Extract the (X, Y) coordinate from the center of the cell holding the provided text.  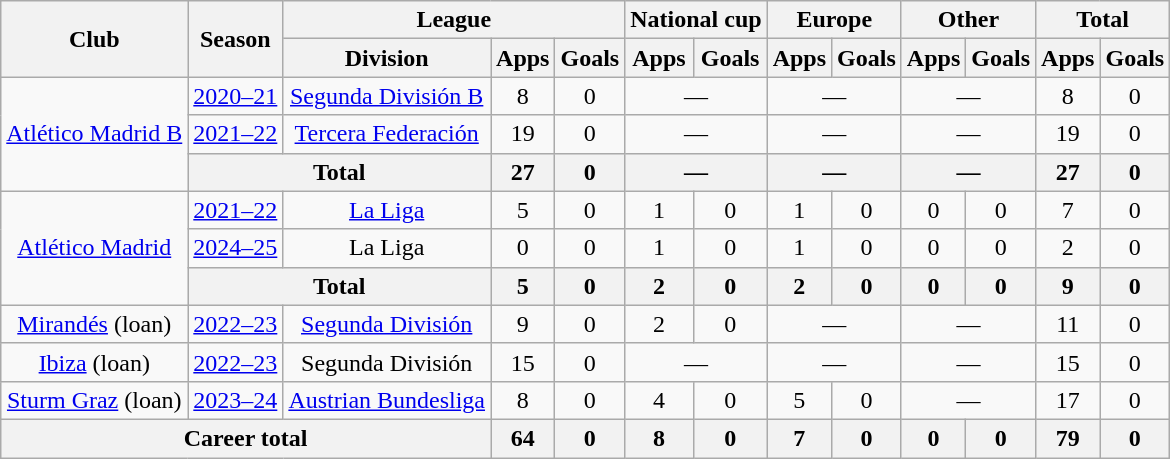
2020–21 (236, 96)
11 (1068, 324)
Atlético Madrid B (94, 134)
2023–24 (236, 400)
Ibiza (loan) (94, 362)
Sturm Graz (loan) (94, 400)
Season (236, 39)
Europe (834, 20)
Career total (246, 438)
Atlético Madrid (94, 248)
Tercera Federación (387, 134)
Club (94, 39)
Division (387, 58)
Austrian Bundesliga (387, 400)
Mirandés (loan) (94, 324)
Segunda División B (387, 96)
National cup (696, 20)
Other (968, 20)
2024–25 (236, 248)
64 (523, 438)
17 (1068, 400)
79 (1068, 438)
4 (659, 400)
League (454, 20)
